Detect which cell encompasses the target text, then output its (x, y) center coordinate. 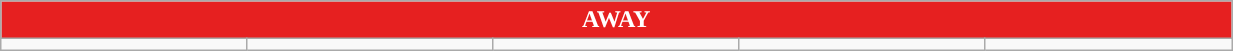
AWAY (616, 20)
